Search for the cell housing the specified text and yield its [X, Y] center coordinate. 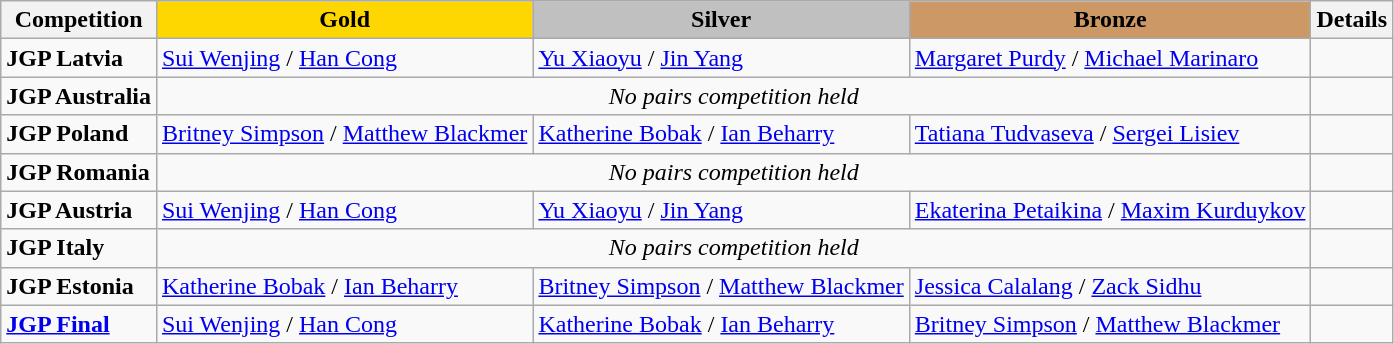
Competition [79, 20]
Tatiana Tudvaseva / Sergei Lisiev [1110, 134]
Bronze [1110, 20]
Margaret Purdy / Michael Marinaro [1110, 58]
Details [1352, 20]
JGP Latvia [79, 58]
JGP Poland [79, 134]
JGP Final [79, 324]
JGP Austria [79, 210]
JGP Romania [79, 172]
JGP Estonia [79, 286]
Gold [344, 20]
Silver [721, 20]
Ekaterina Petaikina / Maxim Kurduykov [1110, 210]
JGP Italy [79, 248]
JGP Australia [79, 96]
Jessica Calalang / Zack Sidhu [1110, 286]
